Pinpoint the cell where the given text exists, returning its (x, y) midpoint coordinate. 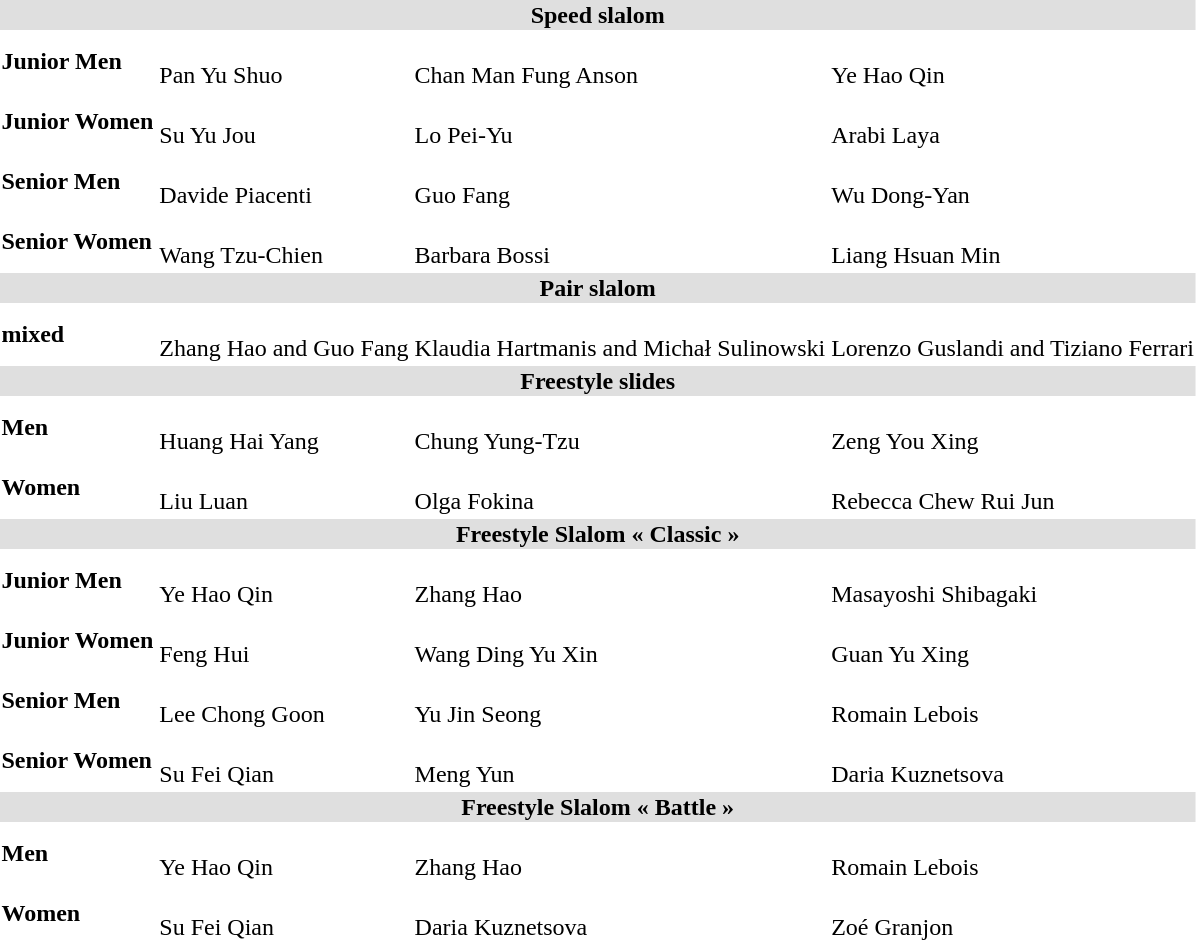
Freestyle Slalom « Classic » (598, 534)
Women (78, 488)
Zeng You Xing (1013, 428)
Masayoshi Shibagaki (1013, 580)
Daria Kuznetsova (1013, 760)
Wang Tzu-Chien (284, 242)
Barbara Bossi (620, 242)
Rebecca Chew Rui Jun (1013, 488)
Feng Hui (284, 640)
Su Fei Qian (284, 760)
Wang Ding Yu Xin (620, 640)
Pan Yu Shuo (284, 62)
Freestyle slides (598, 381)
Klaudia Hartmanis and Michał Sulinowski (620, 334)
Liu Luan (284, 488)
Lorenzo Guslandi and Tiziano Ferrari (1013, 334)
Zhang Hao and Guo Fang (284, 334)
Lee Chong Goon (284, 700)
Pair slalom (598, 288)
Guo Fang (620, 182)
Yu Jin Seong (620, 700)
Olga Fokina (620, 488)
Speed slalom (598, 15)
Davide Piacenti (284, 182)
Wu Dong-Yan (1013, 182)
Freestyle Slalom « Battle » (598, 807)
mixed (78, 334)
Su Yu Jou (284, 122)
Huang Hai Yang (284, 428)
Arabi Laya (1013, 122)
Guan Yu Xing (1013, 640)
Chung Yung-Tzu (620, 428)
Lo Pei-Yu (620, 122)
Meng Yun (620, 760)
Chan Man Fung Anson (620, 62)
Liang Hsuan Min (1013, 242)
